Find where the given text appears and provide that cell's center as [X, Y] coordinate. 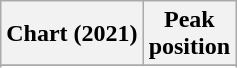
Chart (2021) [72, 34]
Peakposition [189, 34]
